Locate the cell with the specified text and output its (X, Y) center coordinate. 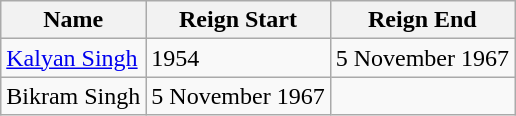
Reign Start (238, 20)
1954 (238, 58)
Name (74, 20)
Kalyan Singh (74, 58)
Bikram Singh (74, 96)
Reign End (422, 20)
